Identify which cell holds the provided text, then report its (x, y) central coordinate. 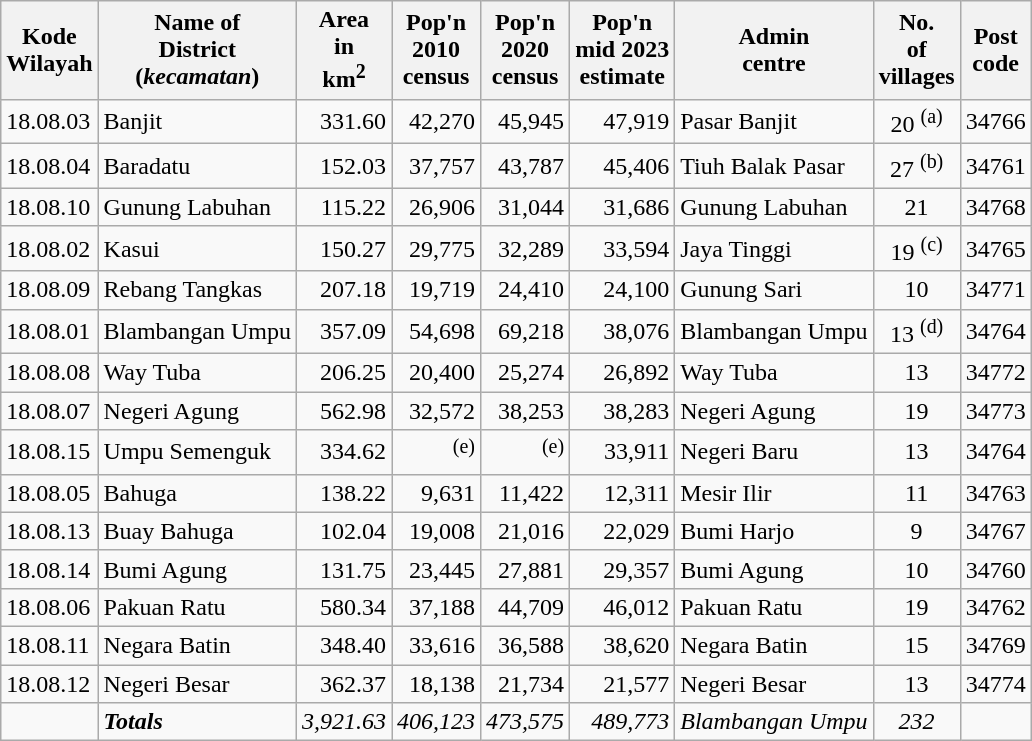
150.27 (344, 248)
Jaya Tinggi (774, 248)
19 (c) (916, 248)
562.98 (344, 411)
19,008 (436, 531)
Pop'n mid 2023estimate (622, 50)
27,881 (526, 569)
Bumi Harjo (774, 531)
33,616 (436, 646)
102.04 (344, 531)
21 (916, 207)
18.08.01 (50, 332)
152.03 (344, 166)
11,422 (526, 493)
38,283 (622, 411)
26,906 (436, 207)
22,029 (622, 531)
406,123 (436, 722)
44,709 (526, 608)
Admincentre (774, 50)
489,773 (622, 722)
32,572 (436, 411)
Tiuh Balak Pasar (774, 166)
34761 (996, 166)
25,274 (526, 373)
Kode Wilayah (50, 50)
348.40 (344, 646)
Bahuga (197, 493)
Mesir Ilir (774, 493)
18.08.04 (50, 166)
34769 (996, 646)
33,594 (622, 248)
37,757 (436, 166)
Name ofDistrict(kecamatan) (197, 50)
18.08.03 (50, 122)
334.62 (344, 452)
38,076 (622, 332)
18,138 (436, 684)
18.08.09 (50, 290)
34766 (996, 122)
331.60 (344, 122)
Gunung Sari (774, 290)
232 (916, 722)
38,253 (526, 411)
34763 (996, 493)
20 (a) (916, 122)
15 (916, 646)
Banjit (197, 122)
580.34 (344, 608)
26,892 (622, 373)
Pop'n 2020census (526, 50)
18.08.07 (50, 411)
21,016 (526, 531)
21,577 (622, 684)
18.08.08 (50, 373)
46,012 (622, 608)
Pasar Banjit (774, 122)
34760 (996, 569)
18.08.11 (50, 646)
Buay Bahuga (197, 531)
Negeri Baru (774, 452)
38,620 (622, 646)
34771 (996, 290)
31,044 (526, 207)
29,775 (436, 248)
42,270 (436, 122)
31,686 (622, 207)
357.09 (344, 332)
9,631 (436, 493)
11 (916, 493)
362.37 (344, 684)
18.08.12 (50, 684)
Rebang Tangkas (197, 290)
18.08.14 (50, 569)
34765 (996, 248)
Umpu Semenguk (197, 452)
45,945 (526, 122)
34774 (996, 684)
36,588 (526, 646)
9 (916, 531)
18.08.10 (50, 207)
Kasui (197, 248)
3,921.63 (344, 722)
12,311 (622, 493)
47,919 (622, 122)
27 (b) (916, 166)
24,410 (526, 290)
18.08.06 (50, 608)
32,289 (526, 248)
18.08.02 (50, 248)
138.22 (344, 493)
115.22 (344, 207)
34772 (996, 373)
473,575 (526, 722)
24,100 (622, 290)
29,357 (622, 569)
23,445 (436, 569)
Totals (197, 722)
33,911 (622, 452)
20,400 (436, 373)
131.75 (344, 569)
206.25 (344, 373)
34773 (996, 411)
34767 (996, 531)
45,406 (622, 166)
18.08.15 (50, 452)
Postcode (996, 50)
13 (d) (916, 332)
207.18 (344, 290)
43,787 (526, 166)
21,734 (526, 684)
34768 (996, 207)
37,188 (436, 608)
34762 (996, 608)
54,698 (436, 332)
Pop'n 2010census (436, 50)
19,719 (436, 290)
69,218 (526, 332)
18.08.05 (50, 493)
Areain km2 (344, 50)
Baradatu (197, 166)
No.ofvillages (916, 50)
18.08.13 (50, 531)
